Output the (X, Y) coordinate of the center of the cell containing the given text.  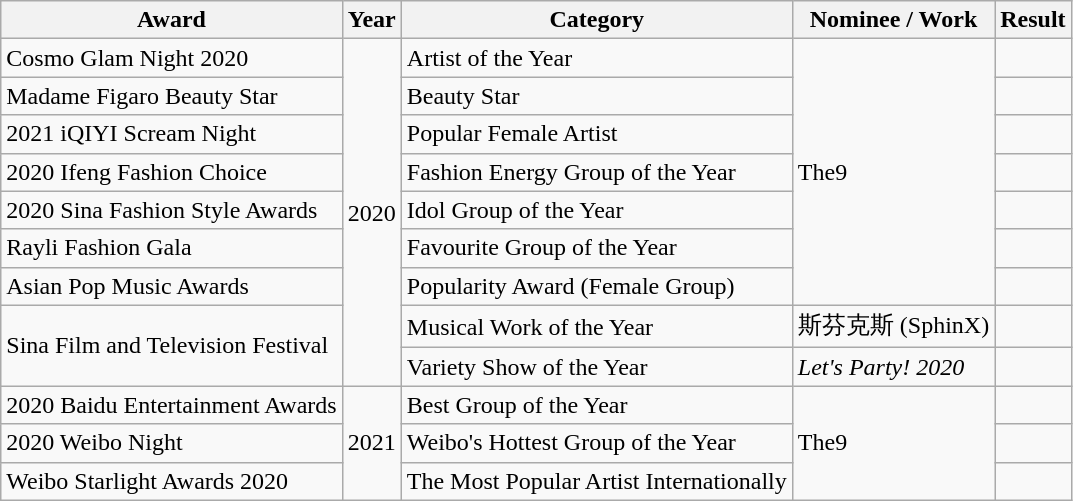
2020 Ifeng Fashion Choice (172, 172)
Rayli Fashion Gala (172, 248)
Year (372, 20)
Weibo Starlight Awards 2020 (172, 481)
Popular Female Artist (596, 134)
Category (596, 20)
Variety Show of the Year (596, 367)
2021 (372, 443)
Fashion Energy Group of the Year (596, 172)
Beauty Star (596, 96)
2020 Baidu Entertainment Awards (172, 405)
Cosmo Glam Night 2020 (172, 58)
Award (172, 20)
Let's Party! 2020 (893, 367)
2020 Weibo Night (172, 443)
Weibo's Hottest Group of the Year (596, 443)
2020 Sina Fashion Style Awards (172, 210)
斯芬克斯 (SphinX) (893, 326)
The Most Popular Artist Internationally (596, 481)
Idol Group of the Year (596, 210)
Musical Work of the Year (596, 326)
Result (1033, 20)
Asian Pop Music Awards (172, 286)
Favourite Group of the Year (596, 248)
2021 iQIYI Scream Night (172, 134)
Popularity Award (Female Group) (596, 286)
Sina Film and Television Festival (172, 346)
Artist of the Year (596, 58)
2020 (372, 212)
Nominee / Work (893, 20)
Madame Figaro Beauty Star (172, 96)
Best Group of the Year (596, 405)
